From the cell containing the given text, extract its center point as (x, y) coordinate. 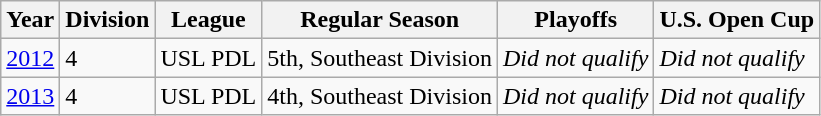
5th, Southeast Division (380, 58)
Year (30, 20)
U.S. Open Cup (737, 20)
Division (108, 20)
2012 (30, 58)
Playoffs (575, 20)
4th, Southeast Division (380, 96)
League (208, 20)
Regular Season (380, 20)
2013 (30, 96)
